Search for the cell housing the specified text and yield its (X, Y) center coordinate. 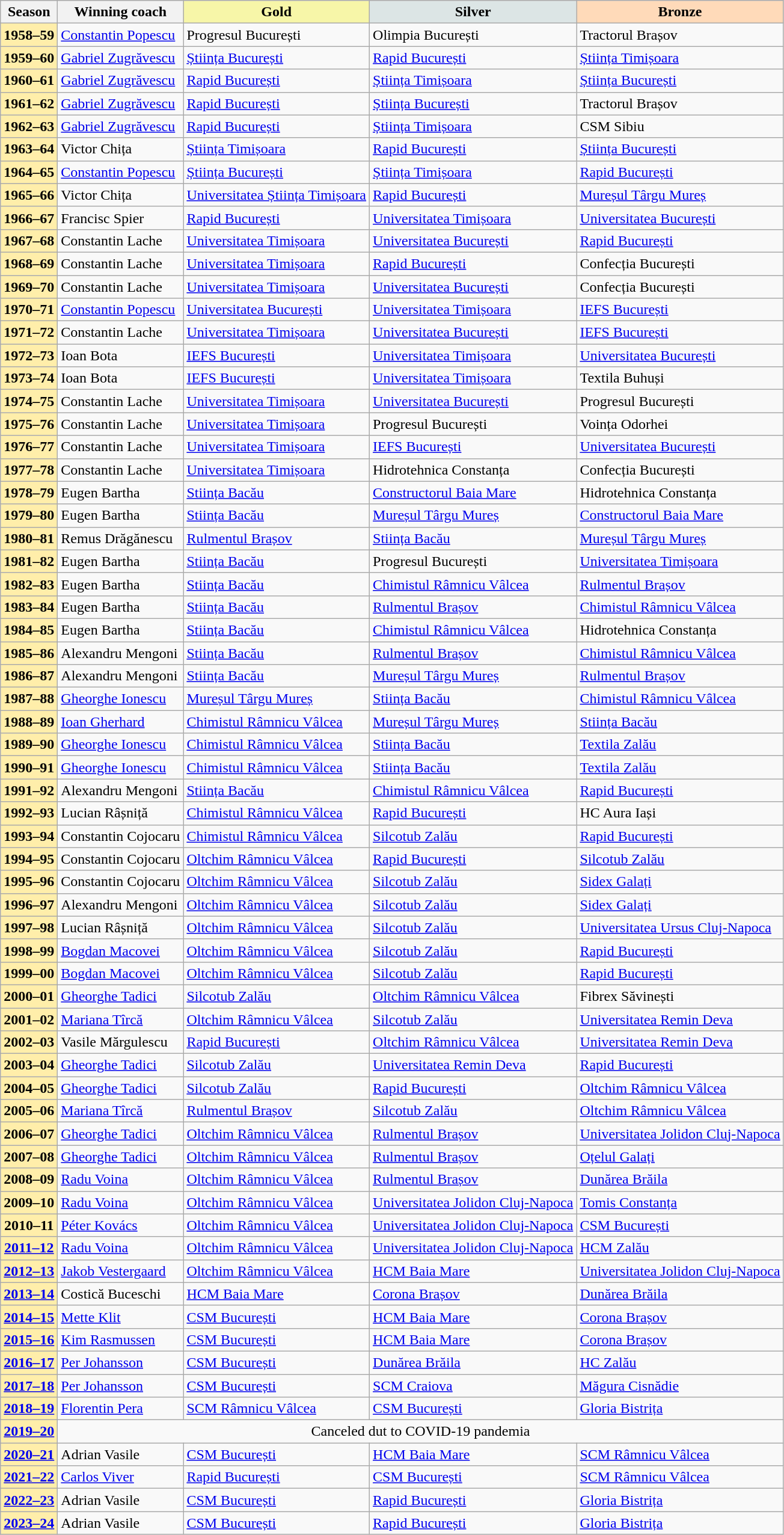
1969–70 (29, 287)
1988–89 (29, 722)
1998–99 (29, 950)
Mette Klit (120, 1317)
Oțelul Galați (680, 1157)
1987–88 (29, 699)
2004–05 (29, 1088)
SCM Craiova (473, 1385)
1973–74 (29, 378)
1992–93 (29, 813)
Bronze (680, 12)
2023–24 (29, 1523)
1977–78 (29, 470)
HC Zalău (680, 1362)
Măgura Cisnădie (680, 1385)
Winning coach (120, 12)
1970–71 (29, 310)
1984–85 (29, 630)
2013–14 (29, 1294)
1995–96 (29, 882)
1972–73 (29, 355)
Kim Rasmussen (120, 1340)
Carlos Viver (120, 1477)
Tomis Constanța (680, 1202)
1971–72 (29, 333)
1991–92 (29, 790)
Silver (473, 12)
Florentin Pera (120, 1409)
1980–81 (29, 538)
2001–02 (29, 1020)
Gold (277, 12)
1985–86 (29, 653)
1974–75 (29, 401)
Universitatea Știința Timișoara (277, 195)
2021–22 (29, 1477)
1968–69 (29, 263)
2022–23 (29, 1500)
1976–77 (29, 447)
2005–06 (29, 1111)
Season (29, 12)
2009–10 (29, 1202)
1967–68 (29, 241)
1983–84 (29, 607)
1966–67 (29, 218)
2015–16 (29, 1340)
2003–04 (29, 1065)
Fibrex Săvinești (680, 996)
Costică Buceschi (120, 1294)
Canceled dut to COVID-19 pandemia (421, 1432)
HC Aura Iași (680, 813)
2012–13 (29, 1271)
2014–15 (29, 1317)
Remus Drăgănescu (120, 538)
2000–01 (29, 996)
1986–87 (29, 676)
2017–18 (29, 1385)
Francisc Spier (120, 218)
1959–60 (29, 58)
1960–61 (29, 81)
2007–08 (29, 1157)
2020–21 (29, 1454)
1958–59 (29, 35)
1989–90 (29, 745)
1965–66 (29, 195)
1999–00 (29, 973)
Universitatea Ursus Cluj-Napoca (680, 927)
2010–11 (29, 1225)
Péter Kovács (120, 1225)
1964–65 (29, 172)
1993–94 (29, 836)
2011–12 (29, 1248)
1963–64 (29, 149)
2018–19 (29, 1409)
Textila Buhuși (680, 378)
2002–03 (29, 1042)
Ioan Gherhard (120, 722)
2016–17 (29, 1362)
1975–76 (29, 424)
Vasile Mărgulescu (120, 1042)
CSM Sibiu (680, 126)
Voința Odorhei (680, 424)
1981–82 (29, 561)
1997–98 (29, 927)
HCM Zalău (680, 1248)
Olimpia București (473, 35)
1996–97 (29, 905)
2006–07 (29, 1134)
2008–09 (29, 1180)
1978–79 (29, 493)
1982–83 (29, 584)
1994–95 (29, 859)
1961–62 (29, 103)
Jakob Vestergaard (120, 1271)
1979–80 (29, 515)
1962–63 (29, 126)
2019–20 (29, 1432)
1990–91 (29, 767)
